Determine the [x, y] coordinate at the center of the cell enclosing the given text.  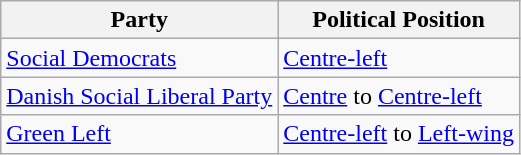
Social Democrats [140, 58]
Green Left [140, 134]
Party [140, 20]
Danish Social Liberal Party [140, 96]
Centre to Centre-left [399, 96]
Centre-left [399, 58]
Centre-left to Left-wing [399, 134]
Political Position [399, 20]
